Pinpoint the cell where the given text exists, returning its (x, y) midpoint coordinate. 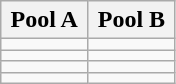
Pool B (132, 20)
Pool A (44, 20)
